Scan for the cell matching the given text and deliver its [x, y] coordinate at center. 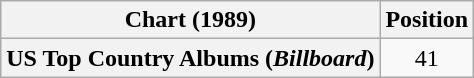
US Top Country Albums (Billboard) [190, 58]
Chart (1989) [190, 20]
Position [427, 20]
41 [427, 58]
